For the text-containing cell, return its midpoint in (X, Y) coordinate format. 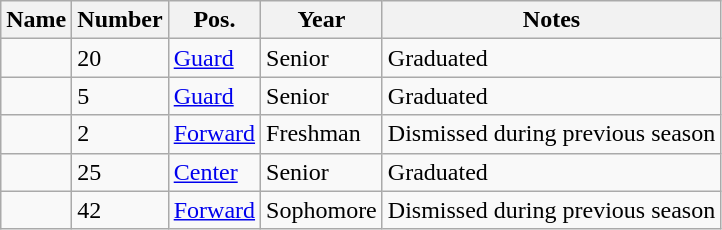
5 (120, 96)
2 (120, 134)
Number (120, 20)
20 (120, 58)
Pos. (214, 20)
25 (120, 172)
42 (120, 210)
Year (322, 20)
Freshman (322, 134)
Sophomore (322, 210)
Center (214, 172)
Name (36, 20)
Notes (551, 20)
